Determine the (X, Y) coordinate at the center of the cell enclosing the given text.  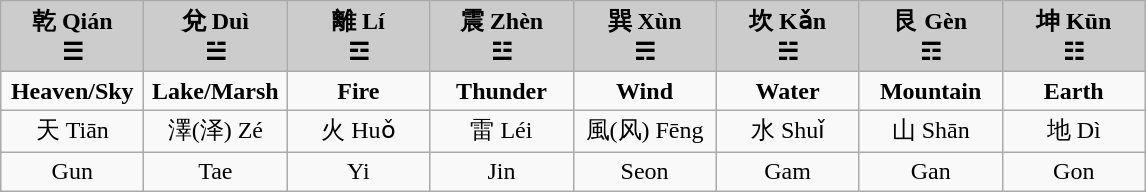
坤 Kūn☷ (1074, 36)
Gam (788, 171)
火 Huǒ (358, 132)
震 Zhèn☳ (502, 36)
巽 Xùn☴ (644, 36)
Gun (72, 171)
雷 Léi (502, 132)
Fire (358, 91)
兌 Duì☱ (216, 36)
Mountain (930, 91)
天 Tiān (72, 132)
水 Shuǐ (788, 132)
Tae (216, 171)
Yi (358, 171)
坎 Kǎn☵ (788, 36)
Lake/Marsh (216, 91)
山 Shān (930, 132)
Jin (502, 171)
乾 Qián☰ (72, 36)
艮 Gèn☶ (930, 36)
Gon (1074, 171)
風(风) Fēng (644, 132)
離 Lí☲ (358, 36)
地 Dì (1074, 132)
Gan (930, 171)
Earth (1074, 91)
澤(泽) Zé (216, 132)
Wind (644, 91)
Thunder (502, 91)
Seon (644, 171)
Water (788, 91)
Heaven/Sky (72, 91)
